Find where the given text appears and provide that cell's center as (x, y) coordinate. 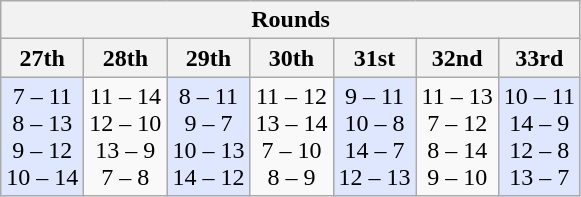
11 – 14 12 – 10 13 – 9 7 – 8 (126, 136)
9 – 11 10 – 8 14 – 7 12 – 13 (374, 136)
27th (42, 58)
31st (374, 58)
10 – 11 14 – 9 12 – 8 13 – 7 (539, 136)
7 – 11 8 – 13 9 – 12 10 – 14 (42, 136)
8 – 11 9 – 7 10 – 13 14 – 12 (208, 136)
28th (126, 58)
32nd (457, 58)
33rd (539, 58)
30th (292, 58)
11 – 13 7 – 12 8 – 14 9 – 10 (457, 136)
Rounds (291, 20)
11 – 12 13 – 14 7 – 10 8 – 9 (292, 136)
29th (208, 58)
